Detect which cell encompasses the target text, then output its [X, Y] center coordinate. 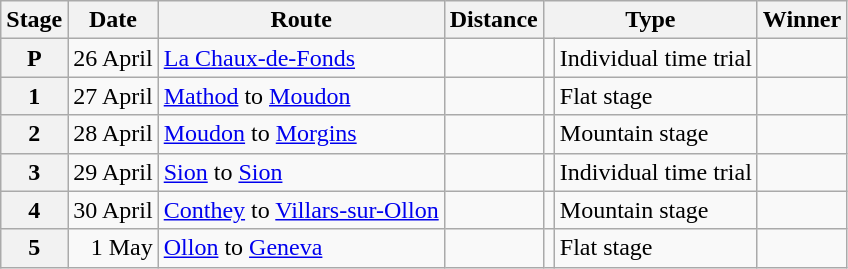
Date [113, 20]
30 April [113, 210]
2 [34, 134]
Type [650, 20]
La Chaux-de-Fonds [301, 58]
Moudon to Morgins [301, 134]
Stage [34, 20]
26 April [113, 58]
Ollon to Geneva [301, 248]
Mathod to Moudon [301, 96]
Conthey to Villars-sur-Ollon [301, 210]
3 [34, 172]
Winner [802, 20]
27 April [113, 96]
1 [34, 96]
P [34, 58]
28 April [113, 134]
5 [34, 248]
1 May [113, 248]
4 [34, 210]
29 April [113, 172]
Distance [494, 20]
Sion to Sion [301, 172]
Route [301, 20]
